Detect which cell encompasses the target text, then output its [X, Y] center coordinate. 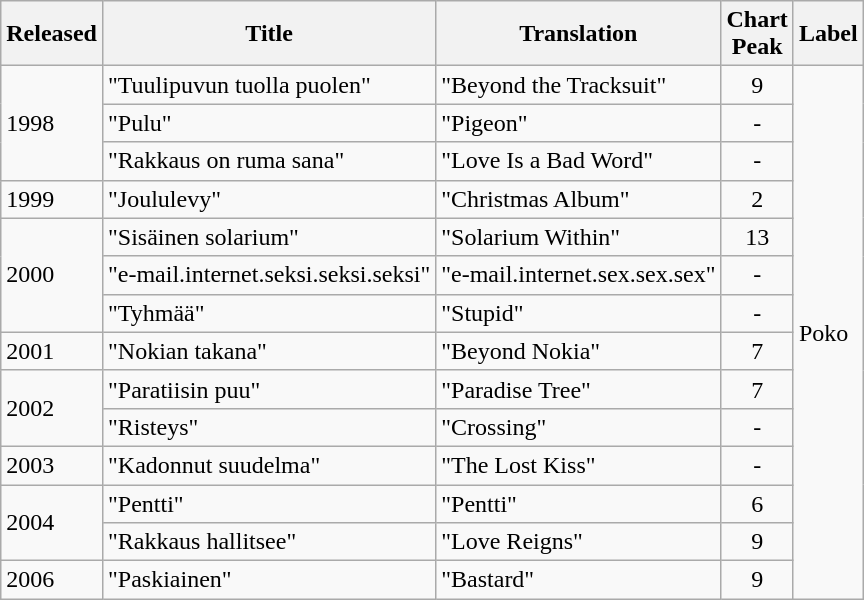
"Solarium Within" [578, 237]
"Kadonnut suudelma" [268, 465]
"Joululevy" [268, 199]
"Tyhmää" [268, 313]
"e-mail.internet.seksi.seksi.seksi" [268, 275]
2000 [52, 275]
13 [757, 237]
"Tuulipuvun tuolla puolen" [268, 85]
"Sisäinen solarium" [268, 237]
"Nokian takana" [268, 351]
"Paskiainen" [268, 580]
1998 [52, 123]
2002 [52, 408]
2004 [52, 522]
"Rakkaus hallitsee" [268, 542]
1999 [52, 199]
2003 [52, 465]
Chart Peak [757, 34]
"Pigeon" [578, 123]
"The Lost Kiss" [578, 465]
"Crossing" [578, 427]
6 [757, 503]
"Paradise Tree" [578, 389]
"Beyond Nokia" [578, 351]
"Rakkaus on ruma sana" [268, 161]
Translation [578, 34]
"Bastard" [578, 580]
"Risteys" [268, 427]
Released [52, 34]
"e-mail.internet.sex.sex.sex" [578, 275]
2001 [52, 351]
"Beyond the Tracksuit" [578, 85]
"Stupid" [578, 313]
"Love Reigns" [578, 542]
"Pulu" [268, 123]
"Paratiisin puu" [268, 389]
Poko [828, 332]
Title [268, 34]
2 [757, 199]
Label [828, 34]
2006 [52, 580]
"Christmas Album" [578, 199]
"Love Is a Bad Word" [578, 161]
